Scan for the cell matching the given text and deliver its (X, Y) coordinate at center. 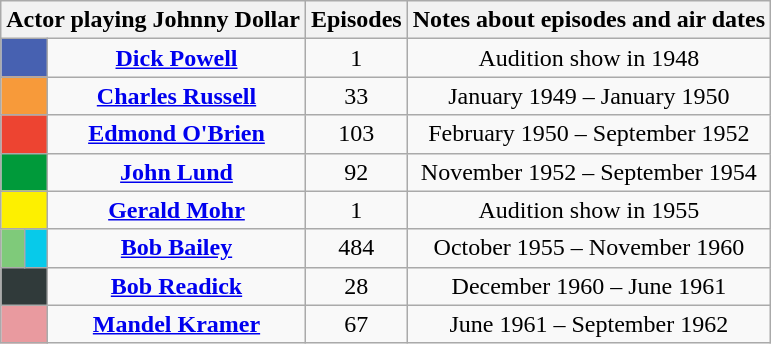
June 1961 – September 1962 (588, 324)
Gerald Mohr (177, 210)
October 1955 – November 1960 (588, 248)
Edmond O'Brien (177, 134)
Bob Readick (177, 286)
February 1950 – September 1952 (588, 134)
33 (356, 96)
Charles Russell (177, 96)
John Lund (177, 172)
January 1949 – January 1950 (588, 96)
Dick Powell (177, 58)
Mandel Kramer (177, 324)
92 (356, 172)
Bob Bailey (177, 248)
484 (356, 248)
Episodes (356, 20)
28 (356, 286)
Audition show in 1955 (588, 210)
Audition show in 1948 (588, 58)
December 1960 – June 1961 (588, 286)
67 (356, 324)
November 1952 – September 1954 (588, 172)
Actor playing Johnny Dollar (154, 20)
103 (356, 134)
Notes about episodes and air dates (588, 20)
